Extract the [X, Y] coordinate from the center of the cell holding the provided text.  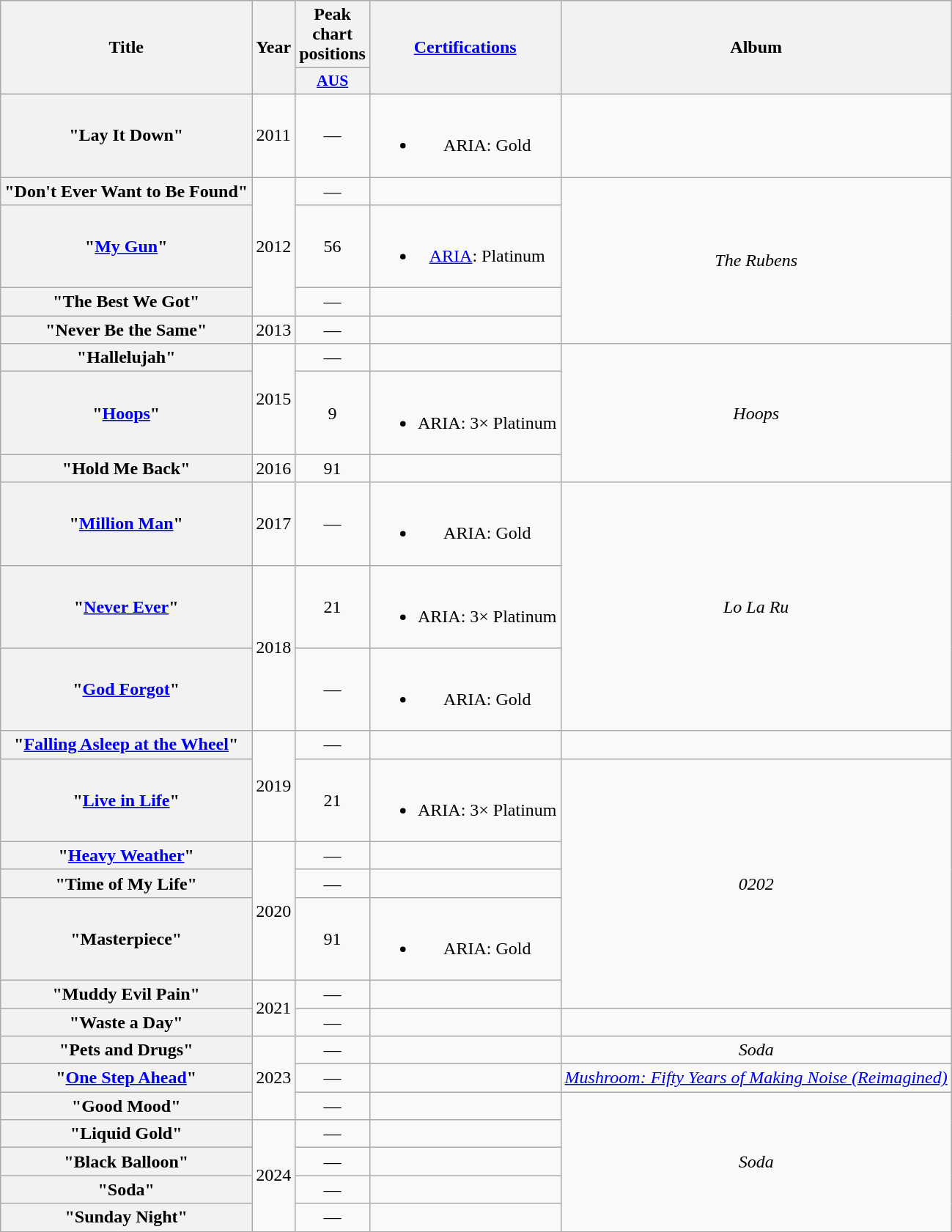
"Sunday Night" [126, 1217]
2024 [274, 1176]
"Lay It Down" [126, 135]
56 [333, 246]
Peak chart positions [333, 34]
The Rubens [756, 261]
"Liquid Gold" [126, 1134]
2023 [274, 1078]
"God Forgot" [126, 689]
"Heavy Weather" [126, 855]
2015 [274, 399]
"Pets and Drugs" [126, 1050]
"Soda" [126, 1189]
"Never Ever" [126, 607]
"Don't Ever Want to Be Found" [126, 191]
Hoops [756, 413]
2018 [274, 648]
"My Gun" [126, 246]
"Good Mood" [126, 1106]
"Masterpiece" [126, 938]
Title [126, 48]
"Hoops" [126, 413]
Mushroom: Fifty Years of Making Noise (Reimagined) [756, 1078]
ARIA: Platinum [465, 246]
"Falling Asleep at the Wheel" [126, 745]
"Hallelujah" [126, 358]
2016 [274, 468]
"Waste a Day" [126, 1022]
Lo La Ru [756, 607]
"The Best We Got" [126, 302]
"Million Man" [126, 523]
"Hold Me Back" [126, 468]
2011 [274, 135]
"Black Balloon" [126, 1162]
2017 [274, 523]
2012 [274, 246]
"Live in Life" [126, 800]
Year [274, 48]
2019 [274, 786]
2020 [274, 910]
0202 [756, 883]
"Muddy Evil Pain" [126, 994]
2013 [274, 330]
Certifications [465, 48]
2021 [274, 1008]
"Time of My Life" [126, 883]
9 [333, 413]
"Never Be the Same" [126, 330]
"One Step Ahead" [126, 1078]
AUS [333, 81]
Album [756, 48]
